Capture the cell that displays the provided text and extract its (x, y) central coordinate. 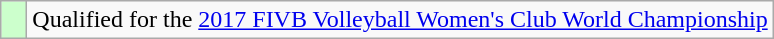
Qualified for the 2017 FIVB Volleyball Women's Club World Championship (400, 20)
